Pinpoint the cell where the given text exists, returning its (X, Y) midpoint coordinate. 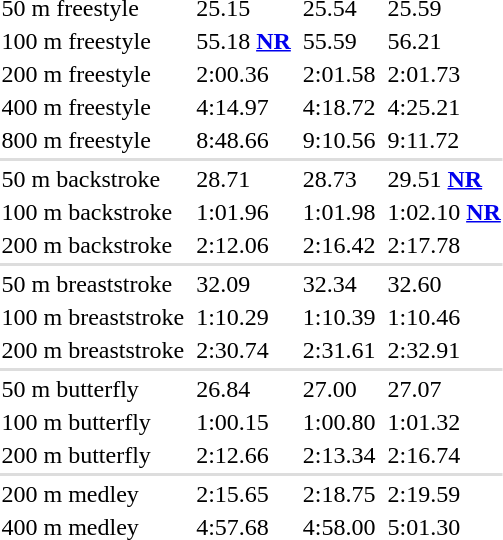
8:48.66 (244, 140)
200 m freestyle (93, 74)
9:10.56 (339, 140)
2:31.61 (339, 350)
26.84 (244, 389)
100 m butterfly (93, 422)
1:00.80 (339, 422)
2:17.78 (444, 245)
2:12.06 (244, 245)
9:11.72 (444, 140)
2:01.58 (339, 74)
27.07 (444, 389)
1:01.32 (444, 422)
50 m butterfly (93, 389)
2:00.36 (244, 74)
2:12.66 (244, 455)
1:01.98 (339, 212)
2:16.42 (339, 245)
27.00 (339, 389)
2:19.59 (444, 494)
200 m medley (93, 494)
4:14.97 (244, 107)
1:01.96 (244, 212)
2:32.91 (444, 350)
200 m breaststroke (93, 350)
400 m freestyle (93, 107)
1:10.29 (244, 317)
32.34 (339, 284)
100 m freestyle (93, 41)
4:18.72 (339, 107)
4:25.21 (444, 107)
50 m breaststroke (93, 284)
28.71 (244, 179)
1:02.10 NR (444, 212)
200 m butterfly (93, 455)
29.51 NR (444, 179)
2:01.73 (444, 74)
2:16.74 (444, 455)
1:10.39 (339, 317)
1:10.46 (444, 317)
100 m breaststroke (93, 317)
56.21 (444, 41)
32.09 (244, 284)
55.18 NR (244, 41)
2:13.34 (339, 455)
2:15.65 (244, 494)
200 m backstroke (93, 245)
55.59 (339, 41)
1:00.15 (244, 422)
28.73 (339, 179)
100 m backstroke (93, 212)
2:18.75 (339, 494)
50 m backstroke (93, 179)
2:30.74 (244, 350)
32.60 (444, 284)
800 m freestyle (93, 140)
